Capture the cell that displays the provided text and extract its (X, Y) central coordinate. 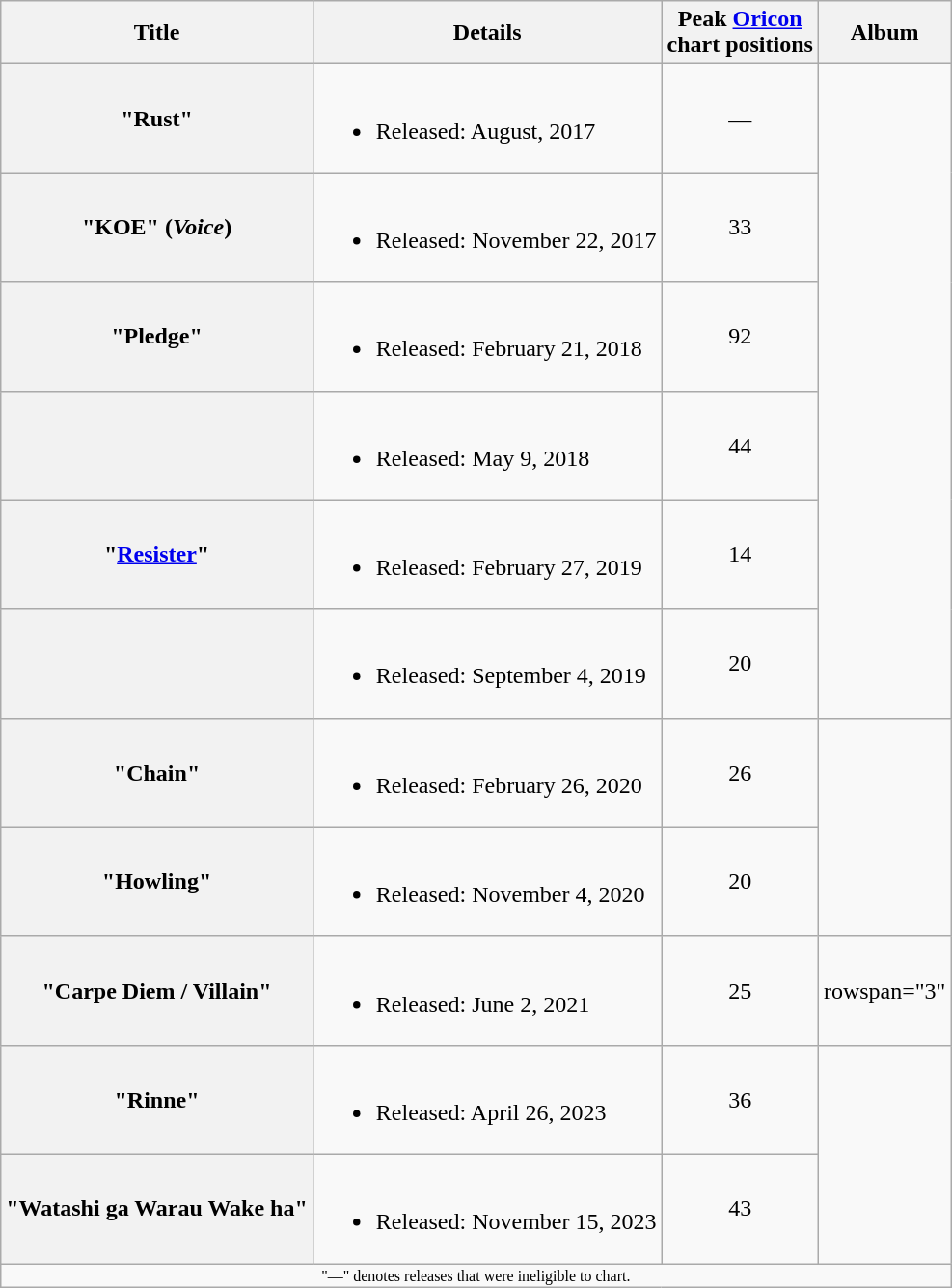
"Resister" (157, 554)
Album (884, 33)
26 (740, 772)
Released: September 4, 2019 (487, 664)
"KOE" (Voice) (157, 228)
"Carpe Diem / Villain" (157, 990)
Released: May 9, 2018 (487, 446)
43 (740, 1208)
Peak Oricon chart positions (740, 33)
"—" denotes releases that were ineligible to chart. (476, 1275)
Released: April 26, 2023 (487, 1100)
Released: February 21, 2018 (487, 336)
33 (740, 228)
Released: November 4, 2020 (487, 882)
Released: February 26, 2020 (487, 772)
"Rust" (157, 118)
"Watashi ga Warau Wake ha" (157, 1208)
"Howling" (157, 882)
— (740, 118)
Title (157, 33)
Released: November 22, 2017 (487, 228)
Released: August, 2017 (487, 118)
Released: June 2, 2021 (487, 990)
rowspan="3" (884, 990)
"Pledge" (157, 336)
Released: November 15, 2023 (487, 1208)
36 (740, 1100)
"Chain" (157, 772)
44 (740, 446)
25 (740, 990)
Released: February 27, 2019 (487, 554)
92 (740, 336)
Details (487, 33)
14 (740, 554)
"Rinne" (157, 1100)
